Return [X, Y] of the center of cell containing provided text 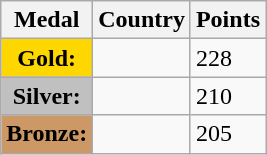
Bronze: [47, 134]
228 [228, 58]
Silver: [47, 96]
Country [142, 20]
205 [228, 134]
Medal [47, 20]
Gold: [47, 58]
210 [228, 96]
Points [228, 20]
